Provide the (X, Y) coordinate of the cell's center where the given text is located.  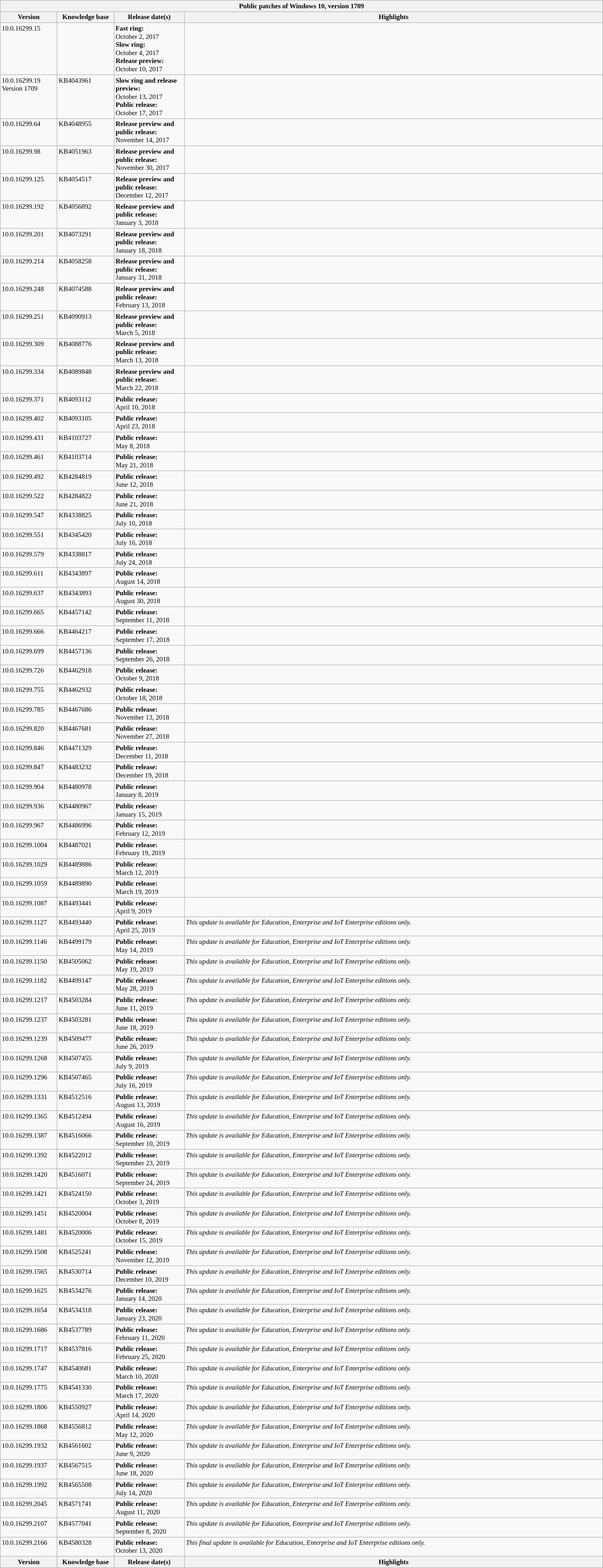
Public release:September 17, 2018 (149, 636)
KB4534276 (86, 1295)
Public release:May 8, 2018 (149, 442)
Release preview and public release:January 3, 2018 (149, 214)
Public release:April 23, 2018 (149, 422)
KB4520006 (86, 1237)
Public release:May 21, 2018 (149, 461)
Public release:March 12, 2019 (149, 868)
KB4516071 (86, 1178)
Public release:January 23, 2020 (149, 1314)
10.0.16299.1182 (29, 985)
Public release:October 13, 2020 (149, 1547)
Release preview and public release:March 5, 2018 (149, 324)
KB4541330 (86, 1391)
KB4483232 (86, 771)
Release preview and public release:March 22, 2018 (149, 380)
KB4567515 (86, 1469)
10.0.16299.1004 (29, 849)
KB4499147 (86, 985)
10.0.16299.726 (29, 674)
10.0.16299.1059 (29, 888)
KB4520004 (86, 1217)
Public release:January 8, 2019 (149, 791)
10.0.16299.967 (29, 830)
Public release:June 18, 2019 (149, 1023)
Public release:September 11, 2018 (149, 617)
KB4499179 (86, 946)
KB4103714 (86, 461)
10.0.16299.309 (29, 352)
10.0.16299.579 (29, 558)
KB4487021 (86, 849)
Public release:October 18, 2018 (149, 694)
Public release:April 10, 2018 (149, 403)
Public release:December 10, 2019 (149, 1276)
Public release:November 13, 2018 (149, 713)
Public release:February 12, 2019 (149, 830)
10.0.16299.846 (29, 752)
10.0.16299.1625 (29, 1295)
10.0.16299.214 (29, 269)
Fast ring:October 2, 2017Slow ring:October 4, 2017Release preview:October 10, 2017 (149, 49)
KB4338825 (86, 519)
KB4537789 (86, 1334)
Public release:July 24, 2018 (149, 558)
10.0.16299.611 (29, 578)
KB4088776 (86, 352)
10.0.16299.666 (29, 636)
Public release:September 24, 2019 (149, 1178)
KB4058258 (86, 269)
10.0.16299.1387 (29, 1139)
KB4093105 (86, 422)
KB4503281 (86, 1023)
KB4343893 (86, 597)
10.0.16299.1296 (29, 1082)
10.0.16299.522 (29, 500)
10.0.16299.547 (29, 519)
10.0.16299.1481 (29, 1237)
Public release:June 18, 2020 (149, 1469)
KB4338817 (86, 558)
Public release:May 12, 2020 (149, 1430)
Public release:February 11, 2020 (149, 1334)
10.0.16299.1806 (29, 1411)
KB4530714 (86, 1276)
Public release:September 23, 2019 (149, 1159)
Public release:August 11, 2020 (149, 1508)
Public release:October 9, 2018 (149, 674)
10.0.16299.1127 (29, 926)
10.0.16299.251 (29, 324)
10.0.16299.1029 (29, 868)
10.0.16299.1087 (29, 907)
KB4284822 (86, 500)
KB4480967 (86, 810)
KB4561602 (86, 1450)
KB4493441 (86, 907)
Public release:August 14, 2018 (149, 578)
Public release:July 16, 2019 (149, 1082)
10.0.16299.904 (29, 791)
Public release:October 15, 2019 (149, 1237)
Public release:June 21, 2018 (149, 500)
Public release:June 12, 2018 (149, 480)
KB4516066 (86, 1139)
10.0.16299.15 (29, 49)
KB4571741 (86, 1508)
KB4457136 (86, 655)
Public release:May 28, 2019 (149, 985)
10.0.16299.1686 (29, 1334)
10.0.16299.1150 (29, 965)
Public release:October 8, 2019 (149, 1217)
KB4467681 (86, 732)
10.0.16299.98 (29, 160)
10.0.16299.431 (29, 442)
KB4074588 (86, 297)
Public patches of Windows 10, version 1709 (301, 6)
Public release:July 10, 2018 (149, 519)
Public release:April 9, 2019 (149, 907)
10.0.16299.1146 (29, 946)
KB4471329 (86, 752)
KB4284819 (86, 480)
Public release:June 9, 2020 (149, 1450)
Public release:September 10, 2019 (149, 1139)
Public release:March 10, 2020 (149, 1372)
10.0.16299.1868 (29, 1430)
KB4512494 (86, 1120)
KB4577041 (86, 1528)
KB4464217 (86, 636)
KB4090913 (86, 324)
Release preview and public release:January 31, 2018 (149, 269)
KB4505062 (86, 965)
10.0.16299.402 (29, 422)
Public release:November 12, 2019 (149, 1256)
Public release:June 26, 2019 (149, 1043)
KB4480978 (86, 791)
Public release:April 25, 2019 (149, 926)
Public release:November 27, 2018 (149, 732)
Public release:July 16, 2018 (149, 539)
10.0.16299.847 (29, 771)
10.0.16299.461 (29, 461)
10.0.16299.2045 (29, 1508)
10.0.16299.1365 (29, 1120)
10.0.16299.1392 (29, 1159)
Public release:January 15, 2019 (149, 810)
Public release:August 13, 2019 (149, 1101)
Public release:August 16, 2019 (149, 1120)
Public release:October 3, 2019 (149, 1198)
10.0.16299.248 (29, 297)
10.0.16299.192 (29, 214)
Public release:February 19, 2019 (149, 849)
10.0.16299.1932 (29, 1450)
KB4507465 (86, 1082)
KB4489886 (86, 868)
Public release:June 11, 2019 (149, 1004)
10.0.16299.1508 (29, 1256)
KB4093112 (86, 403)
10.0.16299.1239 (29, 1043)
KB4493440 (86, 926)
10.0.16299.64 (29, 132)
Slow ring and release preview:October 13, 2017Public release:October 17, 2017 (149, 97)
10.0.16299.1421 (29, 1198)
Public release:March 17, 2020 (149, 1391)
KB4489890 (86, 888)
Public release:December 11, 2018 (149, 752)
Release preview and public release:February 13, 2018 (149, 297)
10.0.16299.1775 (29, 1391)
10.0.16299.1331 (29, 1101)
Release preview and public release:March 13, 2018 (149, 352)
Public release:December 19, 2018 (149, 771)
KB4345420 (86, 539)
10.0.16299.125 (29, 187)
Release preview and public release:January 18, 2018 (149, 242)
KB4540681 (86, 1372)
Release preview and public release:December 12, 2017 (149, 187)
10.0.16299.1268 (29, 1062)
10.0.16299.699 (29, 655)
KB4534318 (86, 1314)
KB4056892 (86, 214)
10.0.16299.551 (29, 539)
10.0.16299.492 (29, 480)
10.0.16299.1992 (29, 1489)
KB4462918 (86, 674)
10.0.16299.1217 (29, 1004)
KB4512516 (86, 1101)
KB4565508 (86, 1489)
KB4048955 (86, 132)
KB4043961 (86, 97)
KB4524150 (86, 1198)
KB4462932 (86, 694)
10.0.16299.2166 (29, 1547)
KB4537816 (86, 1353)
This final update is available for Education, Enterprise and IoT Enterprise editions only. (394, 1547)
Public release:March 19, 2019 (149, 888)
10.0.16299.201 (29, 242)
KB4503284 (86, 1004)
Public release:May 19, 2019 (149, 965)
Public release:September 8, 2020 (149, 1528)
Public release:February 25, 2020 (149, 1353)
KB4073291 (86, 242)
KB4525241 (86, 1256)
Release preview and public release:November 14, 2017 (149, 132)
10.0.16299.637 (29, 597)
KB4089848 (86, 380)
KB4343897 (86, 578)
KB4486996 (86, 830)
Public release:July 9, 2019 (149, 1062)
Public release:July 14, 2020 (149, 1489)
10.0.16299.1565 (29, 1276)
10.0.16299.936 (29, 810)
Public release:April 14, 2020 (149, 1411)
10.0.16299.1937 (29, 1469)
10.0.16299.1451 (29, 1217)
KB4467686 (86, 713)
KB4051963 (86, 160)
10.0.16299.665 (29, 617)
10.0.16299.1237 (29, 1023)
10.0.16299.2107 (29, 1528)
KB4580328 (86, 1547)
10.0.16299.1717 (29, 1353)
Release preview and public release:November 30, 2017 (149, 160)
KB4054517 (86, 187)
KB4509477 (86, 1043)
KB4457142 (86, 617)
10.0.16299.334 (29, 380)
KB4507455 (86, 1062)
10.0.16299.1747 (29, 1372)
KB4522012 (86, 1159)
Public release:January 14, 2020 (149, 1295)
10.0.16299.755 (29, 694)
10.0.16299.1654 (29, 1314)
Public release:September 26, 2018 (149, 655)
KB4556812 (86, 1430)
KB4103727 (86, 442)
Public release:August 30, 2018 (149, 597)
10.0.16299.820 (29, 732)
10.0.16299.1420 (29, 1178)
Public release:May 14, 2019 (149, 946)
10.0.16299.371 (29, 403)
KB4550927 (86, 1411)
10.0.16299.19Version 1709 (29, 97)
10.0.16299.785 (29, 713)
